Return the [X, Y] coordinate for the center point of the cell that contains the specified text.  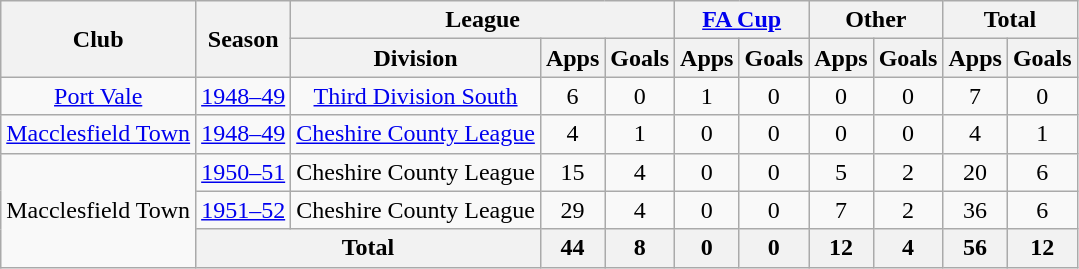
15 [572, 172]
Other [876, 20]
29 [572, 210]
36 [975, 210]
44 [572, 248]
FA Cup [742, 20]
Third Division South [416, 96]
1950–51 [244, 172]
Division [416, 58]
5 [841, 172]
Port Vale [98, 96]
8 [640, 248]
20 [975, 172]
1951–52 [244, 210]
Club [98, 39]
League [483, 20]
Season [244, 39]
56 [975, 248]
